Detect which cell encompasses the target text, then output its (x, y) center coordinate. 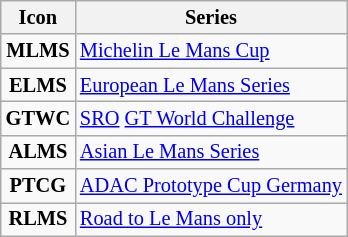
MLMS (38, 51)
Icon (38, 17)
PTCG (38, 186)
ADAC Prototype Cup Germany (211, 186)
Road to Le Mans only (211, 219)
Series (211, 17)
RLMS (38, 219)
Michelin Le Mans Cup (211, 51)
European Le Mans Series (211, 85)
GTWC (38, 118)
ELMS (38, 85)
SRO GT World Challenge (211, 118)
Asian Le Mans Series (211, 152)
ALMS (38, 152)
